Detect which cell encompasses the target text, then output its (X, Y) center coordinate. 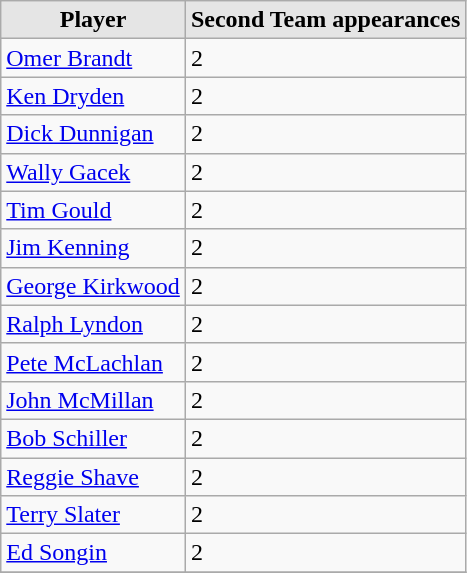
Ken Dryden (94, 96)
George Kirkwood (94, 286)
Second Team appearances (325, 20)
Ed Songin (94, 553)
Jim Kenning (94, 248)
Pete McLachlan (94, 362)
John McMillan (94, 400)
Tim Gould (94, 210)
Reggie Shave (94, 477)
Dick Dunnigan (94, 134)
Bob Schiller (94, 438)
Ralph Lyndon (94, 324)
Terry Slater (94, 515)
Player (94, 20)
Omer Brandt (94, 58)
Wally Gacek (94, 172)
